Scan for the cell matching the given text and deliver its [X, Y] coordinate at center. 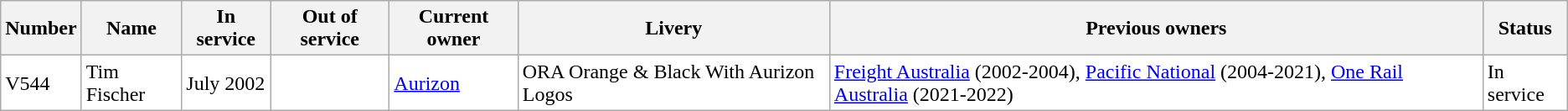
ORA Orange & Black With Aurizon Logos [673, 82]
Status [1524, 29]
Freight Australia (2002-2004), Pacific National (2004-2021), One Rail Australia (2021-2022) [1156, 82]
Previous owners [1156, 29]
Current owner [454, 29]
Number [41, 29]
Out of service [330, 29]
V544 [41, 82]
Aurizon [454, 82]
July 2002 [226, 82]
Livery [673, 29]
Name [132, 29]
Tim Fischer [132, 82]
